Scan for the cell matching the given text and deliver its [x, y] coordinate at center. 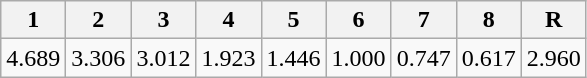
2 [98, 20]
2.960 [554, 58]
6 [358, 20]
0.747 [424, 58]
1.446 [294, 58]
1 [34, 20]
3.306 [98, 58]
5 [294, 20]
4.689 [34, 58]
1.923 [228, 58]
R [554, 20]
1.000 [358, 58]
7 [424, 20]
4 [228, 20]
8 [488, 20]
3 [164, 20]
0.617 [488, 58]
3.012 [164, 58]
